Provide the (x, y) coordinate of the cell's center where the given text is located.  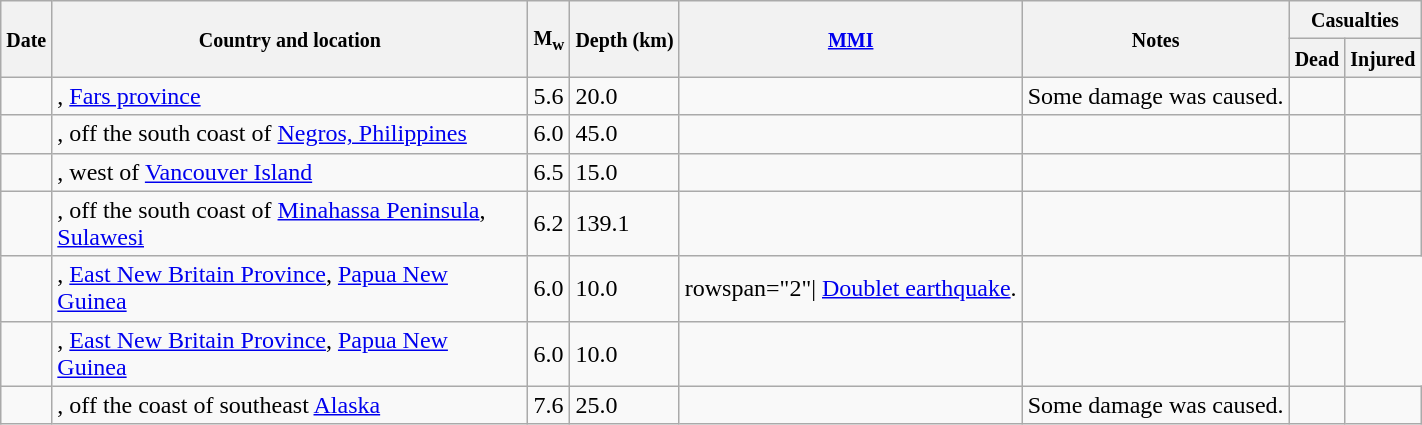
, off the south coast of Minahassa Peninsula, Sulawesi (290, 224)
7.6 (549, 405)
Mw (549, 39)
Casualties (1355, 20)
6.5 (549, 172)
Date (26, 39)
, Fars province (290, 96)
, off the coast of southeast Alaska (290, 405)
Depth (km) (624, 39)
20.0 (624, 96)
15.0 (624, 172)
25.0 (624, 405)
, west of Vancouver Island (290, 172)
, off the south coast of Negros, Philippines (290, 134)
rowspan="2"| Doublet earthquake. (850, 288)
Country and location (290, 39)
Dead (1317, 58)
MMI (850, 39)
Notes (1156, 39)
139.1 (624, 224)
6.2 (549, 224)
5.6 (549, 96)
Injured (1383, 58)
45.0 (624, 134)
